Identify which cell holds the provided text, then report its (x, y) central coordinate. 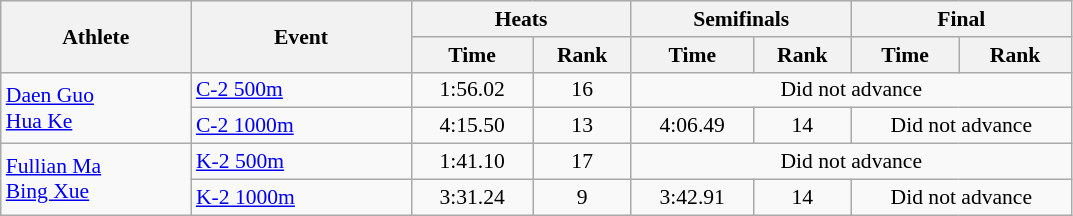
16 (582, 90)
3:42.91 (692, 197)
13 (582, 126)
K-2 1000m (301, 197)
1:41.10 (472, 162)
Fullian Ma Bing Xue (96, 180)
Daen Guo Hua Ke (96, 108)
Heats (521, 19)
1:56.02 (472, 90)
17 (582, 162)
Event (301, 36)
4:15.50 (472, 126)
Semifinals (741, 19)
Athlete (96, 36)
K-2 500m (301, 162)
3:31.24 (472, 197)
4:06.49 (692, 126)
C-2 500m (301, 90)
Final (961, 19)
9 (582, 197)
C-2 1000m (301, 126)
